Determine the (x, y) coordinate at the center of the cell enclosing the given text.  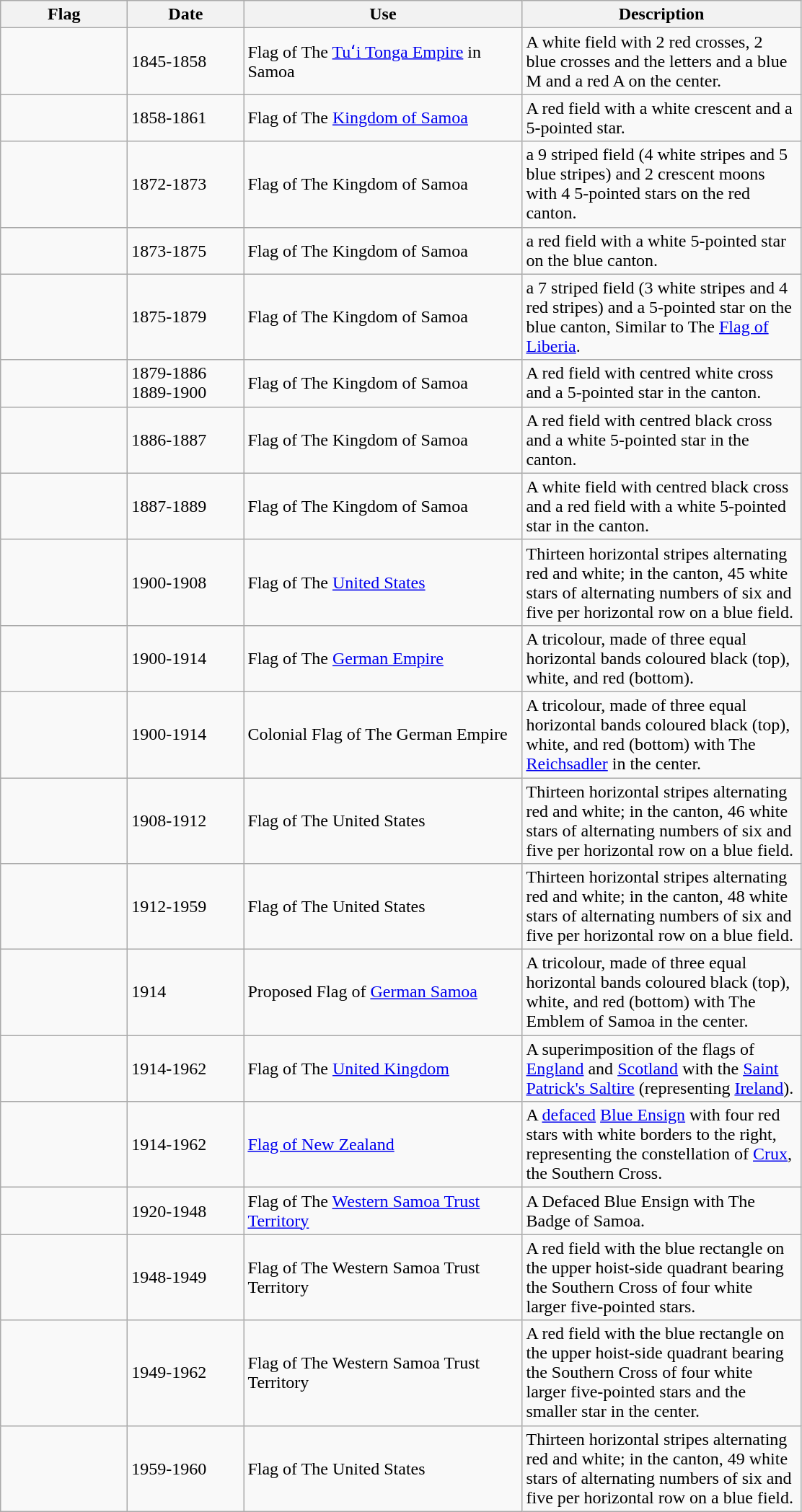
Proposed Flag of German Samoa (383, 992)
a 7 striped field (3 white stripes and 4 red stripes) and a 5-pointed star on the blue canton, Similar to The Flag of Liberia. (661, 317)
a red field with a white 5-pointed star on the blue canton. (661, 251)
1908-1912 (186, 821)
Flag (64, 14)
1948-1949 (186, 1278)
A white field with 2 red crosses, 2 blue crosses and the letters and a blue M and a red A on the center. (661, 61)
1920-1948 (186, 1211)
A red field with centred black cross and a white 5-pointed star in the canton. (661, 440)
1845-1858 (186, 61)
A tricolour, made of three equal horizontal bands coloured black (top), white, and red (bottom) with The Reichsadler in the center. (661, 734)
A tricolour, made of three equal horizontal bands coloured black (top), white, and red (bottom). (661, 658)
Colonial Flag of The German Empire (383, 734)
1879-18861889-1900 (186, 384)
1949-1962 (186, 1373)
1886-1887 (186, 440)
Flag of New Zealand (383, 1145)
A white field with centred black cross and a red field with a white 5-pointed star in the canton. (661, 506)
1959-1960 (186, 1468)
Flag of The United Kingdom (383, 1069)
A defaced Blue Ensign with four red stars with white borders to the right, representing the constellation of Crux, the Southern Cross. (661, 1145)
Date (186, 14)
1875-1879 (186, 317)
Flag of The Tuʻi Tonga Empire in Samoa (383, 61)
1887-1889 (186, 506)
1912-1959 (186, 907)
a 9 striped field (4 white stripes and 5 blue stripes) and 2 crescent moons with 4 5-pointed stars on the red canton. (661, 185)
Flag of The German Empire (383, 658)
A tricolour, made of three equal horizontal bands coloured black (top), white, and red (bottom) with The Emblem of Samoa in the center. (661, 992)
1858-1861 (186, 118)
1872-1873 (186, 185)
A red field with the blue rectangle on the upper hoist-side quadrant bearing the Southern Cross of four white larger five-pointed stars. (661, 1278)
1914 (186, 992)
Use (383, 14)
A superimposition of the flags of England and Scotland with the Saint Patrick's Saltire (representing Ireland). (661, 1069)
A red field with a white crescent and a 5-pointed star. (661, 118)
1900-1908 (186, 583)
A Defaced Blue Ensign with The Badge of Samoa. (661, 1211)
Description (661, 14)
A red field with centred white cross and a 5-pointed star in the canton. (661, 384)
1873-1875 (186, 251)
